Return (X, Y) of the center of cell containing provided text 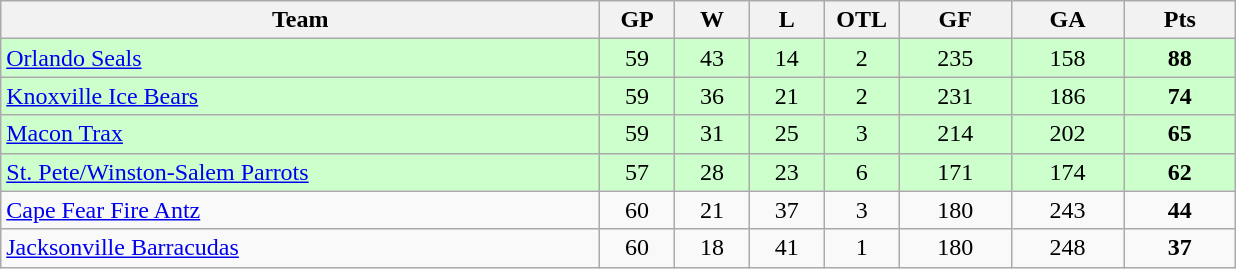
235 (955, 58)
231 (955, 96)
18 (712, 248)
248 (1067, 248)
28 (712, 172)
171 (955, 172)
OTL (862, 20)
31 (712, 134)
158 (1067, 58)
43 (712, 58)
14 (786, 58)
GP (638, 20)
1 (862, 248)
57 (638, 172)
Jacksonville Barracudas (300, 248)
174 (1067, 172)
62 (1180, 172)
St. Pete/Winston-Salem Parrots (300, 172)
25 (786, 134)
Macon Trax (300, 134)
Orlando Seals (300, 58)
GF (955, 20)
74 (1180, 96)
6 (862, 172)
202 (1067, 134)
L (786, 20)
65 (1180, 134)
88 (1180, 58)
23 (786, 172)
Pts (1180, 20)
243 (1067, 210)
Team (300, 20)
41 (786, 248)
44 (1180, 210)
186 (1067, 96)
W (712, 20)
GA (1067, 20)
Cape Fear Fire Antz (300, 210)
214 (955, 134)
Knoxville Ice Bears (300, 96)
36 (712, 96)
